Extract the (X, Y) coordinate from the center of the cell holding the provided text.  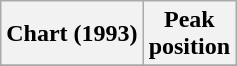
Chart (1993) (72, 34)
Peakposition (189, 34)
